Search for the cell housing the specified text and yield its (x, y) center coordinate. 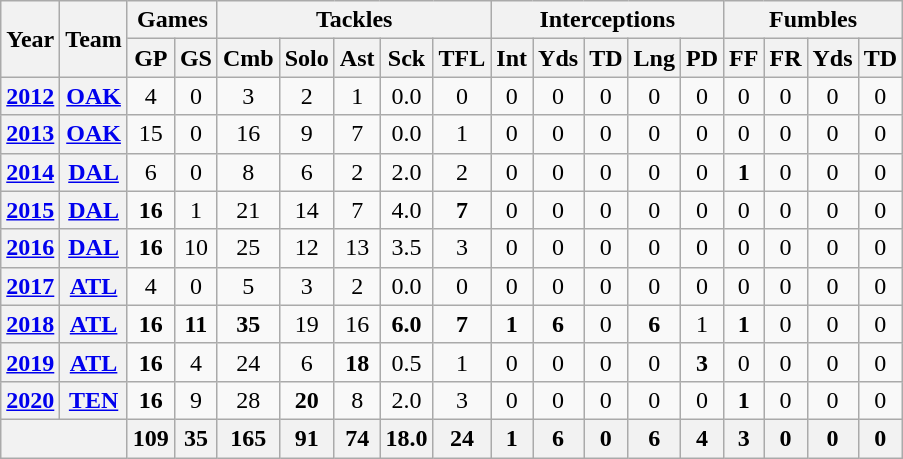
14 (306, 210)
28 (248, 400)
165 (248, 438)
PD (702, 58)
Lng (654, 58)
Sck (406, 58)
12 (306, 248)
2013 (30, 134)
GP (150, 58)
5 (248, 286)
Team (94, 39)
GS (196, 58)
Tackles (354, 20)
15 (150, 134)
2017 (30, 286)
10 (196, 248)
4.0 (406, 210)
109 (150, 438)
2016 (30, 248)
21 (248, 210)
Fumbles (814, 20)
19 (306, 324)
6.0 (406, 324)
Solo (306, 58)
74 (357, 438)
2012 (30, 96)
Cmb (248, 58)
2018 (30, 324)
2015 (30, 210)
2019 (30, 362)
TFL (462, 58)
18 (357, 362)
3.5 (406, 248)
FF (744, 58)
Int (512, 58)
2014 (30, 172)
0.5 (406, 362)
Ast (357, 58)
11 (196, 324)
91 (306, 438)
TEN (94, 400)
FR (786, 58)
25 (248, 248)
18.0 (406, 438)
13 (357, 248)
Games (172, 20)
Year (30, 39)
2020 (30, 400)
20 (306, 400)
Interceptions (608, 20)
